Find where the given text appears and provide that cell's center as (x, y) coordinate. 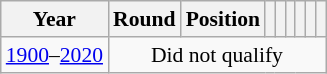
Did not qualify (217, 55)
Year (54, 19)
1900–2020 (54, 55)
Position (223, 19)
Round (144, 19)
